Pinpoint the cell where the given text exists, returning its (X, Y) midpoint coordinate. 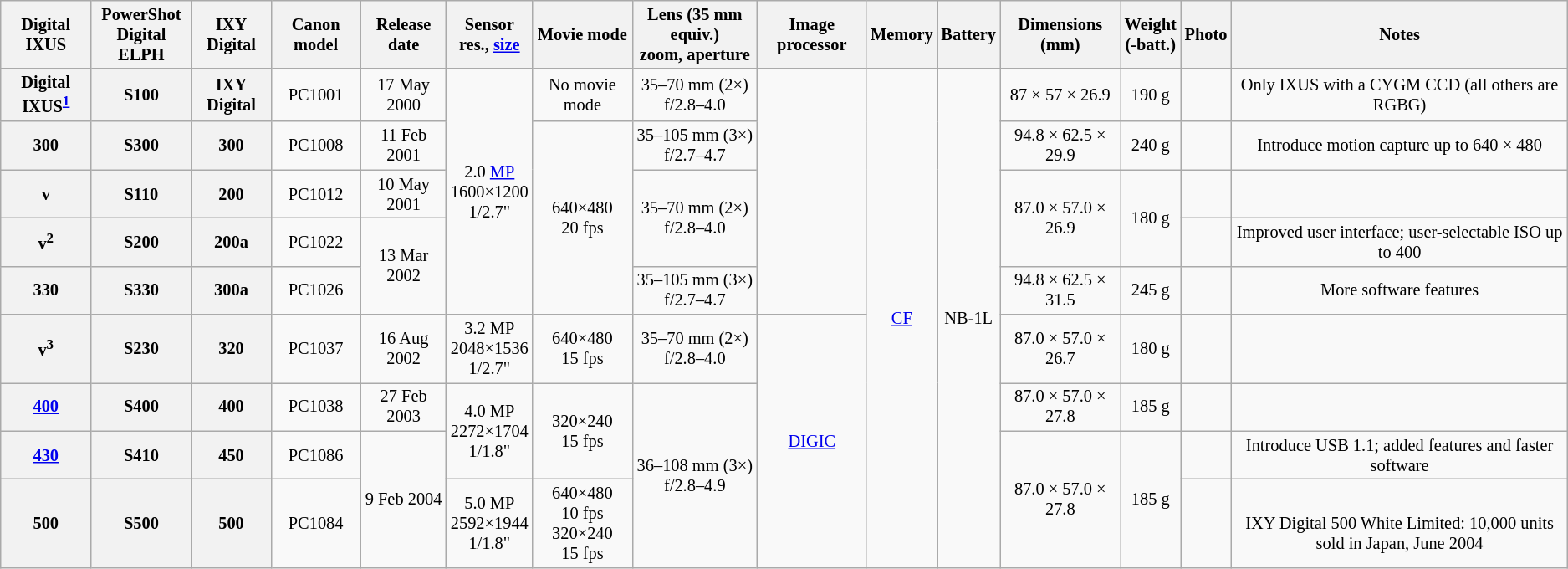
4.0 MP2272×17041/1.8" (490, 430)
5.0 MP2592×19441/1.8" (490, 524)
S410 (141, 455)
Image processor (811, 34)
Photo (1206, 34)
320×240 15 fps (583, 430)
17 May 2000 (403, 95)
16 Aug 2002 (403, 349)
v2 (46, 242)
190 g (1151, 95)
S100 (141, 95)
S200 (141, 242)
Improved user interface; user-selectable ISO up to 400 (1400, 242)
Sensorres., size (490, 34)
PC1001 (316, 95)
PowerShotDigital ELPH (141, 34)
245 g (1151, 290)
Notes (1400, 34)
87.0 × 57.0 × 26.9 (1060, 218)
9 Feb 2004 (403, 499)
13 Mar 2002 (403, 266)
640×480 15 fps (583, 349)
S400 (141, 407)
PC1084 (316, 524)
v (46, 194)
200a (231, 242)
More software features (1400, 290)
640×480 10 fps320×240 15 fps (583, 524)
S300 (141, 146)
CF (901, 318)
Battery (968, 34)
Memory (901, 34)
2.0 MP1600×12001/2.7" (490, 192)
300a (231, 290)
450 (231, 455)
No movie mode (583, 95)
PC1008 (316, 146)
PC1037 (316, 349)
PC1022 (316, 242)
Only IXUS with a CYGM CCD (all others are RGBG) (1400, 95)
Introduce USB 1.1; added features and faster software (1400, 455)
S330 (141, 290)
Canon model (316, 34)
Weight(-batt.) (1151, 34)
27 Feb 2003 (403, 407)
Movie mode (583, 34)
Release date (403, 34)
S500 (141, 524)
v3 (46, 349)
PC1026 (316, 290)
320 (231, 349)
Digital IXUS (46, 34)
Introduce motion capture up to 640 × 480 (1400, 146)
200 (231, 194)
94.8 × 62.5 × 29.9 (1060, 146)
IXY Digital 500 White Limited: 10,000 units sold in Japan, June 2004 (1400, 524)
S230 (141, 349)
PC1038 (316, 407)
240 g (1151, 146)
NB-1L (968, 318)
11 Feb 2001 (403, 146)
640×480 20 fps (583, 218)
Dimensions (mm) (1060, 34)
PC1012 (316, 194)
S110 (141, 194)
87 × 57 × 26.9 (1060, 95)
DIGIC (811, 442)
430 (46, 455)
Digital IXUS1 (46, 95)
94.8 × 62.5 × 31.5 (1060, 290)
PC1086 (316, 455)
Lens (35 mm equiv.)zoom, aperture (694, 34)
36–108 mm (3×)f/2.8–4.9 (694, 475)
87.0 × 57.0 × 26.7 (1060, 349)
10 May 2001 (403, 194)
330 (46, 290)
3.2 MP2048×15361/2.7" (490, 349)
